Output the [x, y] coordinate of the center of the cell containing the given text.  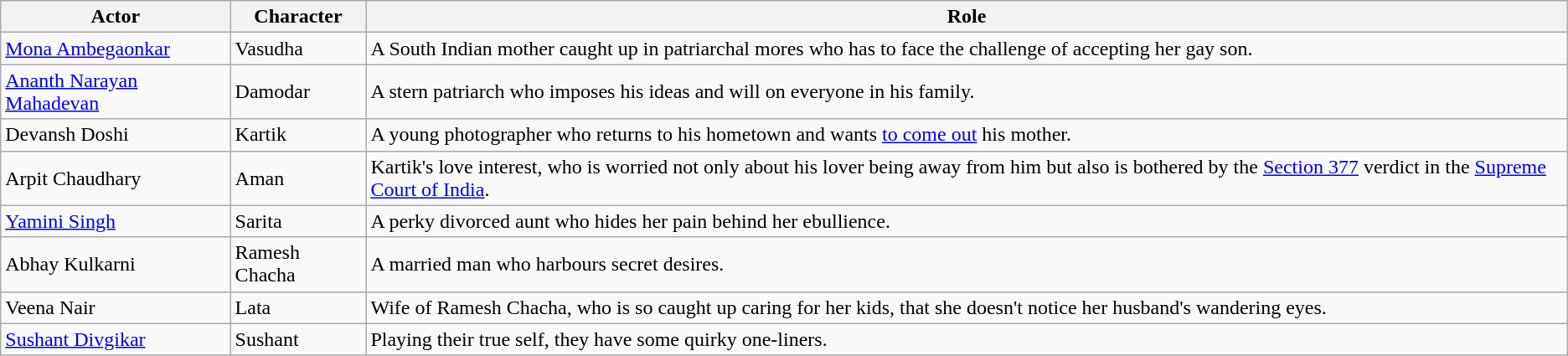
Character [298, 17]
Sushant [298, 339]
Mona Ambegaonkar [116, 49]
A perky divorced aunt who hides her pain behind her ebullience. [967, 221]
Damodar [298, 92]
Sushant Divgikar [116, 339]
A stern patriarch who imposes his ideas and will on everyone in his family. [967, 92]
Yamini Singh [116, 221]
Wife of Ramesh Chacha, who is so caught up caring for her kids, that she doesn't notice her husband's wandering eyes. [967, 307]
A young photographer who returns to his hometown and wants to come out his mother. [967, 135]
Vasudha [298, 49]
A South Indian mother caught up in patriarchal mores who has to face the challenge of accepting her gay son. [967, 49]
Aman [298, 178]
Actor [116, 17]
Abhay Kulkarni [116, 265]
Playing their true self, they have some quirky one-liners. [967, 339]
Kartik [298, 135]
Ananth Narayan Mahadevan [116, 92]
Devansh Doshi [116, 135]
Ramesh Chacha [298, 265]
Lata [298, 307]
Arpit Chaudhary [116, 178]
Veena Nair [116, 307]
A married man who harbours secret desires. [967, 265]
Sarita [298, 221]
Role [967, 17]
